Search for the cell housing the specified text and yield its (x, y) center coordinate. 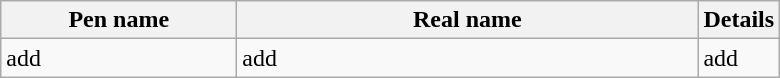
Pen name (119, 20)
Details (739, 20)
Real name (468, 20)
